Find where the given text appears and provide that cell's center as [X, Y] coordinate. 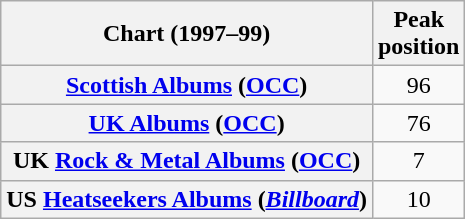
10 [418, 199]
UK Albums (OCC) [187, 123]
76 [418, 123]
Chart (1997–99) [187, 34]
Scottish Albums (OCC) [187, 85]
UK Rock & Metal Albums (OCC) [187, 161]
7 [418, 161]
Peakposition [418, 34]
96 [418, 85]
US Heatseekers Albums (Billboard) [187, 199]
